Return the (x, y) coordinate for the center point of the cell that contains the specified text.  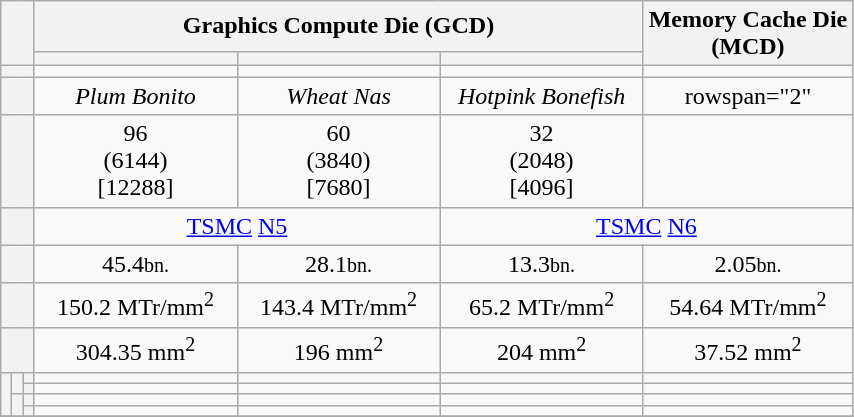
45.4bn. (136, 264)
rowspan="2" (748, 96)
65.2 MTr/mm2 (542, 306)
TSMC N5 (237, 226)
204 mm2 (542, 350)
37.52 mm2 (748, 350)
54.64 MTr/mm2 (748, 306)
13.3bn. (542, 264)
96 (6144) [12288] (136, 161)
Plum Bonito (136, 96)
143.4 MTr/mm2 (338, 306)
Hotpink Bonefish (542, 96)
Wheat Nas (338, 96)
196 mm2 (338, 350)
TSMC N6 (646, 226)
60 (3840) [7680] (338, 161)
32 (2048) [4096] (542, 161)
150.2 MTr/mm2 (136, 306)
Graphics Compute Die (GCD) (338, 26)
28.1bn. (338, 264)
2.05bn. (748, 264)
304.35 mm2 (136, 350)
Memory Cache Die (MCD) (748, 34)
